Capture the cell that displays the provided text and extract its [x, y] central coordinate. 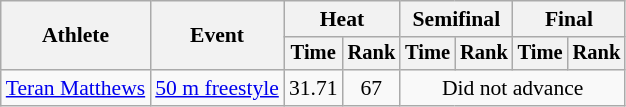
Final [569, 19]
Semifinal [456, 19]
50 m freestyle [217, 88]
Did not advance [512, 88]
Teran Matthews [76, 88]
67 [372, 88]
Event [217, 36]
Heat [342, 19]
31.71 [314, 88]
Athlete [76, 36]
